For the text-containing cell, return its midpoint in (x, y) coordinate format. 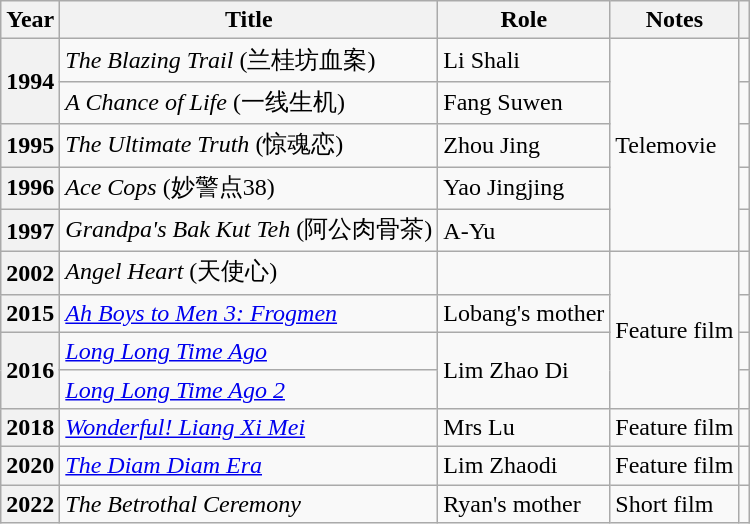
2002 (30, 274)
Telemovie (674, 146)
1995 (30, 146)
Long Long Time Ago (249, 351)
A Chance of Life (一线生机) (249, 102)
Ryan's mother (524, 503)
Wonderful! Liang Xi Mei (249, 427)
Short film (674, 503)
Zhou Jing (524, 146)
Fang Suwen (524, 102)
The Betrothal Ceremony (249, 503)
Mrs Lu (524, 427)
The Blazing Trail (兰桂坊血案) (249, 60)
2018 (30, 427)
Ah Boys to Men 3: Frogmen (249, 313)
Yao Jingjing (524, 188)
Year (30, 20)
1997 (30, 230)
Long Long Time Ago 2 (249, 389)
Title (249, 20)
2020 (30, 465)
Li Shali (524, 60)
2022 (30, 503)
Grandpa's Bak Kut Teh (阿公肉骨茶) (249, 230)
1996 (30, 188)
Lim Zhao Di (524, 370)
Notes (674, 20)
Ace Cops (妙警点38) (249, 188)
2016 (30, 370)
The Ultimate Truth (惊魂恋) (249, 146)
Role (524, 20)
1994 (30, 82)
Lobang's mother (524, 313)
2015 (30, 313)
Angel Heart (天使心) (249, 274)
Lim Zhaodi (524, 465)
The Diam Diam Era (249, 465)
A-Yu (524, 230)
